Detect which cell encompasses the target text, then output its [x, y] center coordinate. 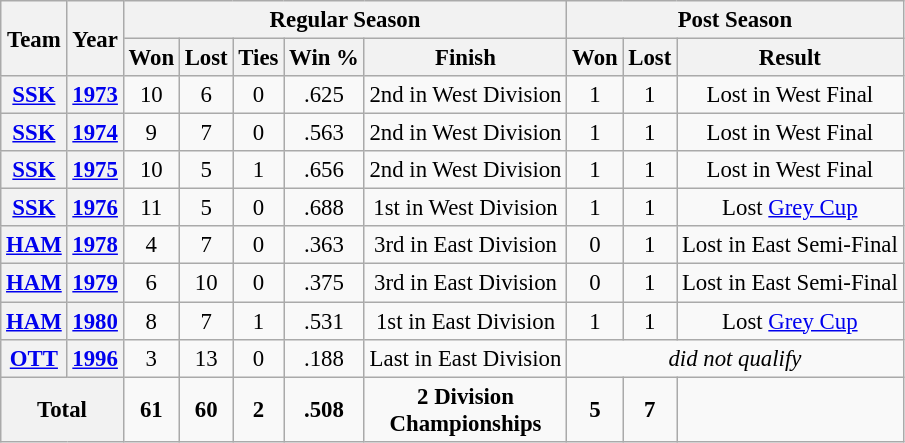
.531 [324, 321]
Finish [466, 58]
13 [206, 358]
Win % [324, 58]
.188 [324, 358]
.656 [324, 170]
1996 [95, 358]
2 [258, 410]
.625 [324, 95]
1980 [95, 321]
1974 [95, 133]
OTT [34, 358]
4 [151, 245]
.363 [324, 245]
1973 [95, 95]
1979 [95, 283]
1st in West Division [466, 208]
1975 [95, 170]
.688 [324, 208]
Ties [258, 58]
2 DivisionChampionships [466, 410]
61 [151, 410]
1976 [95, 208]
Year [95, 38]
.375 [324, 283]
1978 [95, 245]
3 [151, 358]
did not qualify [735, 358]
60 [206, 410]
.563 [324, 133]
Post Season [735, 20]
Result [790, 58]
Team [34, 38]
8 [151, 321]
11 [151, 208]
1st in East Division [466, 321]
.508 [324, 410]
Last in East Division [466, 358]
9 [151, 133]
Total [62, 410]
Regular Season [345, 20]
